From the cell containing the given text, extract its center point as [X, Y] coordinate. 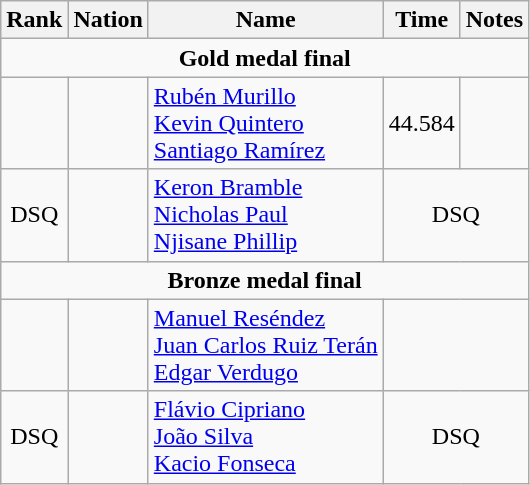
Bronze medal final [265, 280]
Name [266, 20]
Rank [34, 20]
Keron BrambleNicholas PaulNjisane Phillip [266, 215]
Gold medal final [265, 58]
Rubén MurilloKevin QuinteroSantiago Ramírez [266, 123]
Nation [108, 20]
Manuel ReséndezJuan Carlos Ruiz TeránEdgar Verdugo [266, 345]
Flávio CiprianoJoão SilvaKacio Fonseca [266, 437]
44.584 [422, 123]
Notes [494, 20]
Time [422, 20]
